Search for the cell housing the specified text and yield its (x, y) center coordinate. 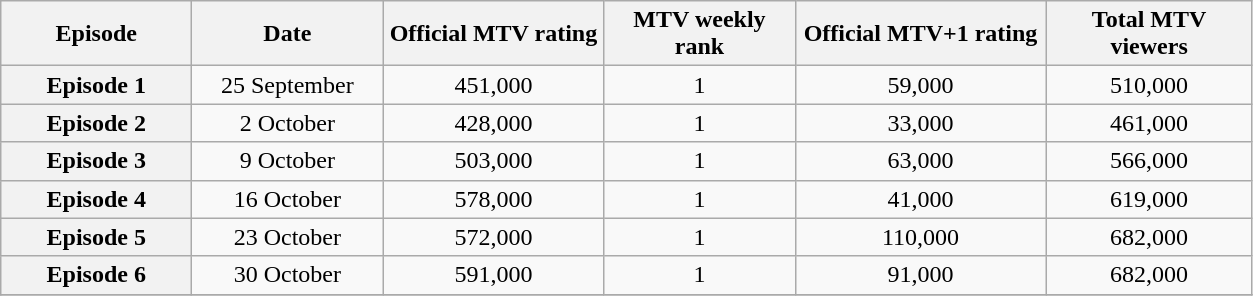
2 October (288, 123)
Episode 4 (96, 199)
41,000 (920, 199)
578,000 (494, 199)
Episode (96, 34)
Episode 5 (96, 237)
Episode 1 (96, 85)
Official MTV+1 rating (920, 34)
451,000 (494, 85)
110,000 (920, 237)
25 September (288, 85)
33,000 (920, 123)
461,000 (1149, 123)
Total MTV viewers (1149, 34)
63,000 (920, 161)
Episode 2 (96, 123)
9 October (288, 161)
Official MTV rating (494, 34)
23 October (288, 237)
30 October (288, 275)
59,000 (920, 85)
619,000 (1149, 199)
Episode 3 (96, 161)
591,000 (494, 275)
566,000 (1149, 161)
Date (288, 34)
503,000 (494, 161)
16 October (288, 199)
91,000 (920, 275)
572,000 (494, 237)
510,000 (1149, 85)
MTV weekly rank (700, 34)
428,000 (494, 123)
Episode 6 (96, 275)
